Locate the cell with the specified text and output its (x, y) center coordinate. 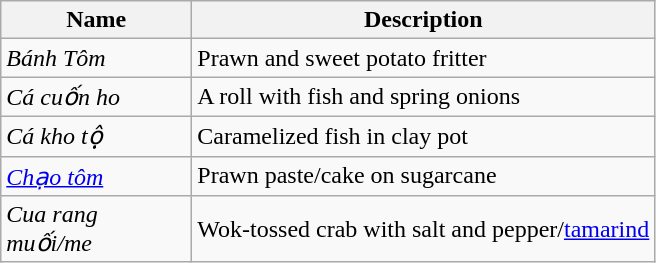
Cá kho tộ (96, 136)
Caramelized fish in clay pot (424, 136)
Wok-tossed crab with salt and pepper/tamarind (424, 230)
A roll with fish and spring onions (424, 97)
Cá cuốn ho (96, 97)
Bánh Tôm (96, 58)
Description (424, 20)
Prawn paste/cake on sugarcane (424, 176)
Cua rang muối/me (96, 230)
Chạo tôm (96, 176)
Name (96, 20)
Prawn and sweet potato fritter (424, 58)
